Output the (x, y) coordinate of the center of the cell containing the given text.  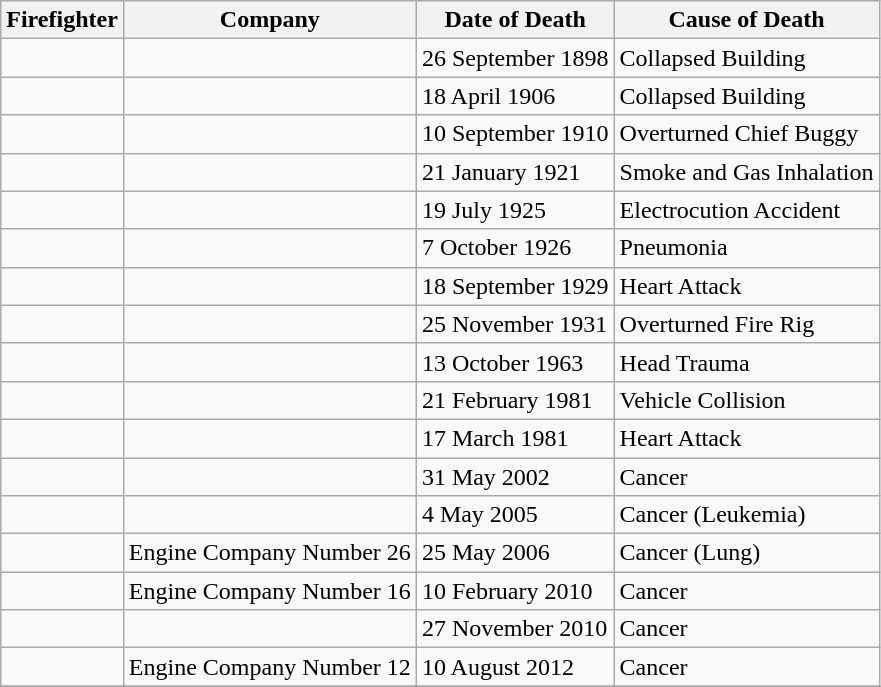
Electrocution Accident (746, 210)
Cancer (Leukemia) (746, 515)
10 September 1910 (515, 134)
Cause of Death (746, 20)
18 April 1906 (515, 96)
10 February 2010 (515, 591)
19 July 1925 (515, 210)
Cancer (Lung) (746, 553)
Vehicle Collision (746, 400)
21 January 1921 (515, 172)
26 September 1898 (515, 58)
Overturned Fire Rig (746, 324)
Firefighter (62, 20)
Engine Company Number 12 (270, 667)
Smoke and Gas Inhalation (746, 172)
Overturned Chief Buggy (746, 134)
Date of Death (515, 20)
25 May 2006 (515, 553)
Company (270, 20)
Pneumonia (746, 248)
10 August 2012 (515, 667)
Engine Company Number 26 (270, 553)
25 November 1931 (515, 324)
31 May 2002 (515, 477)
4 May 2005 (515, 515)
Head Trauma (746, 362)
17 March 1981 (515, 438)
7 October 1926 (515, 248)
13 October 1963 (515, 362)
21 February 1981 (515, 400)
18 September 1929 (515, 286)
Engine Company Number 16 (270, 591)
27 November 2010 (515, 629)
